For the text-containing cell, return its midpoint in (x, y) coordinate format. 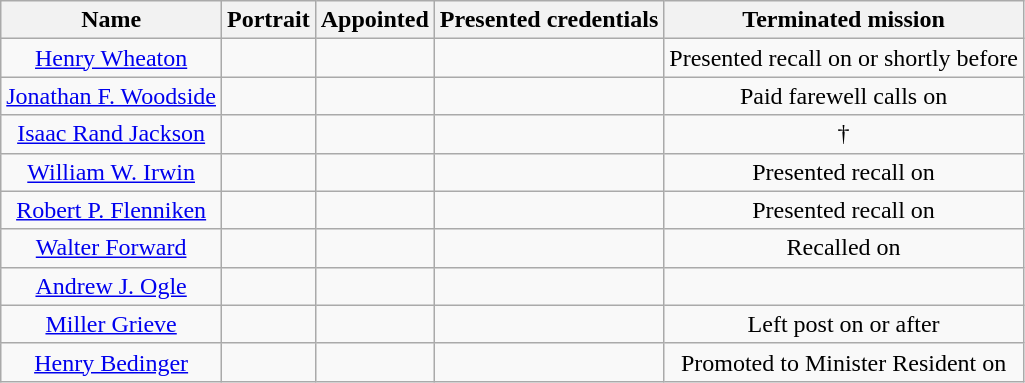
Left post on or after (844, 324)
Walter Forward (112, 248)
Name (112, 20)
Robert P. Flenniken (112, 210)
Henry Bedinger (112, 362)
Jonathan F. Woodside (112, 96)
Portrait (269, 20)
Miller Grieve (112, 324)
Paid farewell calls on (844, 96)
Promoted to Minister Resident on (844, 362)
Presented recall on or shortly before (844, 58)
Recalled on (844, 248)
William W. Irwin (112, 172)
Presented credentials (548, 20)
Henry Wheaton (112, 58)
† (844, 134)
Terminated mission (844, 20)
Isaac Rand Jackson (112, 134)
Andrew J. Ogle (112, 286)
Appointed (374, 20)
